Return the (x, y) coordinate for the center point of the cell that contains the specified text.  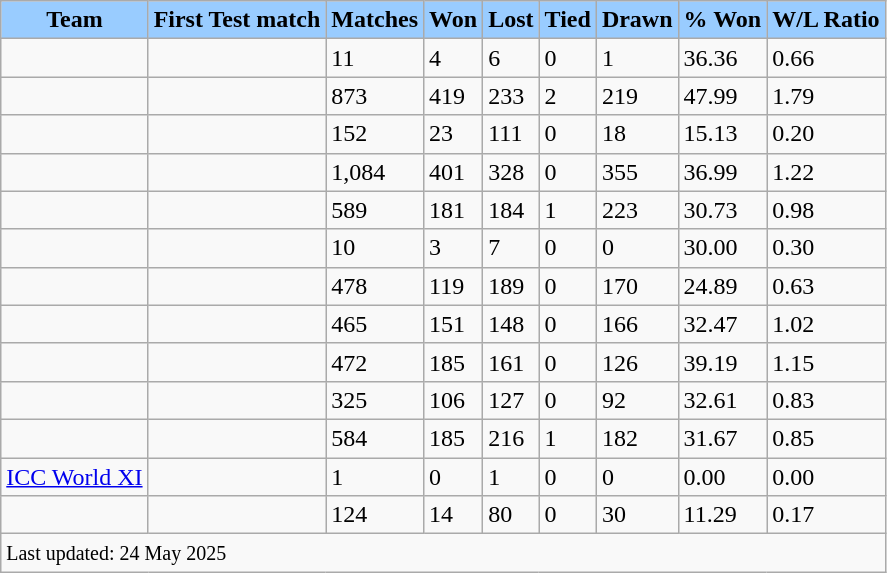
119 (454, 286)
189 (511, 286)
0.30 (826, 248)
4 (454, 58)
325 (375, 400)
Tied (568, 20)
Lost (511, 20)
182 (637, 438)
355 (637, 172)
0.85 (826, 438)
1.15 (826, 362)
401 (454, 172)
ICC World XI (74, 477)
2 (568, 96)
478 (375, 286)
W/L Ratio (826, 20)
126 (637, 362)
328 (511, 172)
24.89 (722, 286)
0.20 (826, 134)
216 (511, 438)
Last updated: 24 May 2025 (443, 553)
39.19 (722, 362)
166 (637, 324)
92 (637, 400)
23 (454, 134)
30.73 (722, 210)
0.17 (826, 515)
111 (511, 134)
30.00 (722, 248)
419 (454, 96)
184 (511, 210)
80 (511, 515)
15.13 (722, 134)
3 (454, 248)
1.79 (826, 96)
18 (637, 134)
219 (637, 96)
223 (637, 210)
589 (375, 210)
1.02 (826, 324)
148 (511, 324)
584 (375, 438)
161 (511, 362)
First Test match (237, 20)
14 (454, 515)
Matches (375, 20)
10 (375, 248)
0.98 (826, 210)
7 (511, 248)
0.63 (826, 286)
106 (454, 400)
11.29 (722, 515)
30 (637, 515)
Drawn (637, 20)
124 (375, 515)
472 (375, 362)
0.83 (826, 400)
127 (511, 400)
Won (454, 20)
170 (637, 286)
36.36 (722, 58)
32.61 (722, 400)
181 (454, 210)
Team (74, 20)
152 (375, 134)
0.66 (826, 58)
1,084 (375, 172)
31.67 (722, 438)
% Won (722, 20)
1.22 (826, 172)
465 (375, 324)
11 (375, 58)
151 (454, 324)
47.99 (722, 96)
873 (375, 96)
6 (511, 58)
36.99 (722, 172)
233 (511, 96)
32.47 (722, 324)
